Provide the [x, y] coordinate of the cell's center where the given text is located.  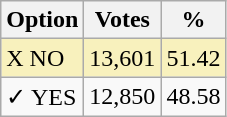
X NO [42, 58]
✓ YES [42, 97]
Option [42, 20]
Votes [122, 20]
12,850 [122, 97]
48.58 [194, 97]
13,601 [122, 58]
51.42 [194, 58]
% [194, 20]
